Scan for the cell matching the given text and deliver its (x, y) coordinate at center. 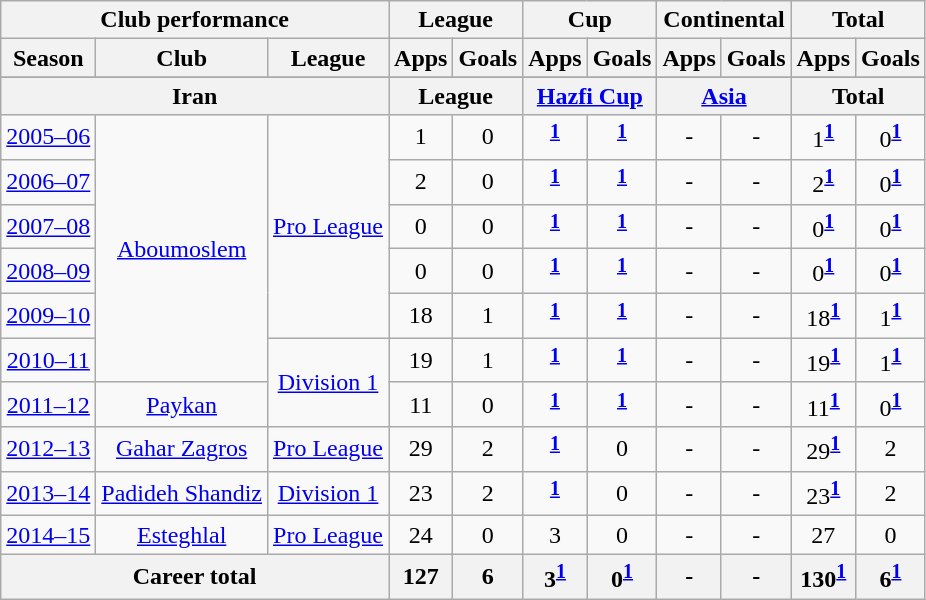
23 (421, 494)
111 (823, 404)
Asia (724, 96)
29 (421, 450)
3 (555, 535)
2013–14 (48, 494)
2005–06 (48, 138)
127 (421, 576)
Hazfi Cup (590, 96)
Season (48, 58)
2012–13 (48, 450)
231 (823, 494)
2014–15 (48, 535)
Padideh Shandiz (182, 494)
Esteghlal (182, 535)
27 (823, 535)
2010–11 (48, 360)
31 (555, 576)
24 (421, 535)
Iran (195, 96)
21 (823, 182)
6 (488, 576)
Aboumoslem (182, 248)
291 (823, 450)
Paykan (182, 404)
2007–08 (48, 226)
191 (823, 360)
181 (823, 316)
2009–10 (48, 316)
2008–09 (48, 272)
1301 (823, 576)
2011–12 (48, 404)
18 (421, 316)
61 (891, 576)
Gahar Zagros (182, 450)
Cup (590, 20)
Continental (724, 20)
19 (421, 360)
Club performance (195, 20)
Career total (195, 576)
Club (182, 58)
2006–07 (48, 182)
